Capture the cell that displays the provided text and extract its [x, y] central coordinate. 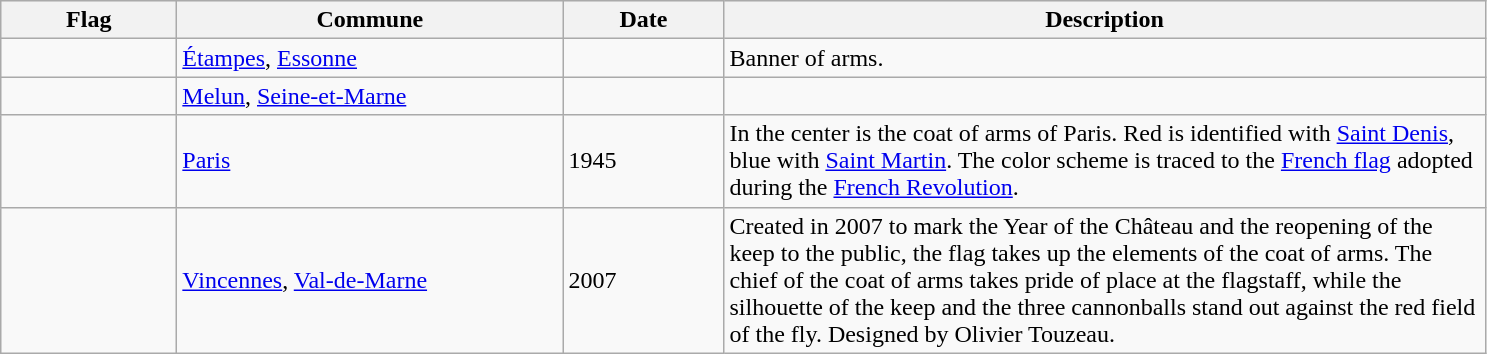
Étampes, Essonne [370, 58]
Commune [370, 20]
1945 [644, 161]
2007 [644, 280]
Description [1104, 20]
Paris [370, 161]
Date [644, 20]
Vincennes, Val-de-Marne [370, 280]
Banner of arms. [1104, 58]
Melun, Seine-et-Marne [370, 96]
Flag [89, 20]
